Output the (X, Y) coordinate of the center of the cell containing the given text.  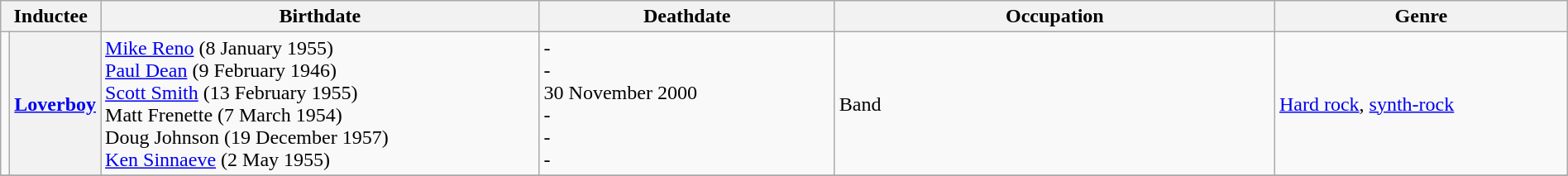
- - 30 November 2000 - - - (686, 104)
Inductee (51, 17)
Birthdate (321, 17)
Loverboy (55, 104)
Occupation (1054, 17)
Hard rock, synth-rock (1421, 104)
Band (1054, 104)
Genre (1421, 17)
Deathdate (686, 17)
